Search for the cell housing the specified text and yield its [X, Y] center coordinate. 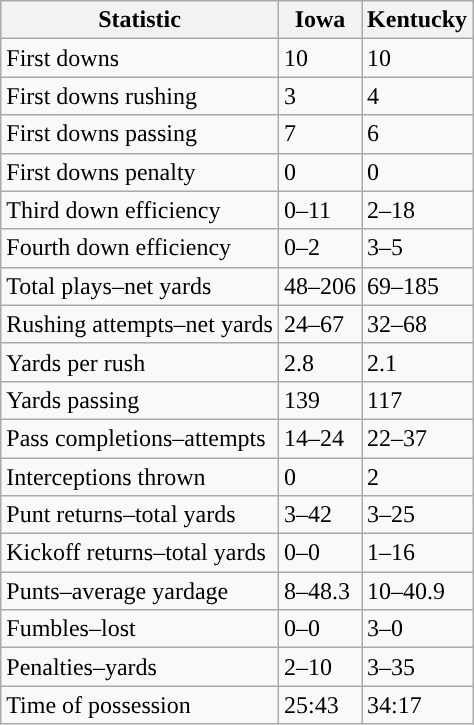
3–25 [418, 515]
Total plays–net yards [140, 286]
3 [320, 96]
Punt returns–total yards [140, 515]
6 [418, 134]
Yards per rush [140, 362]
8–48.3 [320, 591]
3–35 [418, 667]
Fourth down efficiency [140, 248]
Rushing attempts–net yards [140, 324]
First downs passing [140, 134]
First downs [140, 58]
Penalties–yards [140, 667]
3–0 [418, 629]
25:43 [320, 705]
Statistic [140, 20]
Time of possession [140, 705]
2–18 [418, 210]
7 [320, 134]
10–40.9 [418, 591]
2.8 [320, 362]
3–5 [418, 248]
0–2 [320, 248]
2–10 [320, 667]
139 [320, 400]
34:17 [418, 705]
24–67 [320, 324]
First downs penalty [140, 172]
Yards passing [140, 400]
4 [418, 96]
69–185 [418, 286]
117 [418, 400]
Iowa [320, 20]
Punts–average yardage [140, 591]
Interceptions thrown [140, 477]
48–206 [320, 286]
0–11 [320, 210]
3–42 [320, 515]
2.1 [418, 362]
Kickoff returns–total yards [140, 553]
22–37 [418, 438]
32–68 [418, 324]
First downs rushing [140, 96]
Pass completions–attempts [140, 438]
2 [418, 477]
Third down efficiency [140, 210]
Kentucky [418, 20]
1–16 [418, 553]
Fumbles–lost [140, 629]
14–24 [320, 438]
